Return the [X, Y] coordinate for the center point of the cell that contains the specified text.  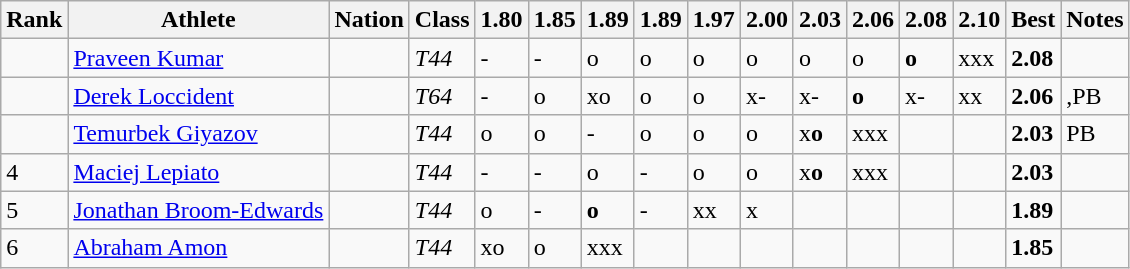
Jonathan Broom-Edwards [198, 210]
Abraham Amon [198, 248]
4 [34, 172]
Temurbek Giyazov [198, 134]
1.97 [714, 20]
,PB [1095, 96]
6 [34, 248]
Maciej Lepiato [198, 172]
Athlete [198, 20]
Praveen Kumar [198, 58]
Rank [34, 20]
5 [34, 210]
Derek Loccident [198, 96]
T64 [442, 96]
Best [1034, 20]
2.00 [766, 20]
PB [1095, 134]
Class [442, 20]
Notes [1095, 20]
2.10 [980, 20]
1.80 [502, 20]
Nation [369, 20]
x [766, 210]
